Locate the cell with the specified text and output its (x, y) center coordinate. 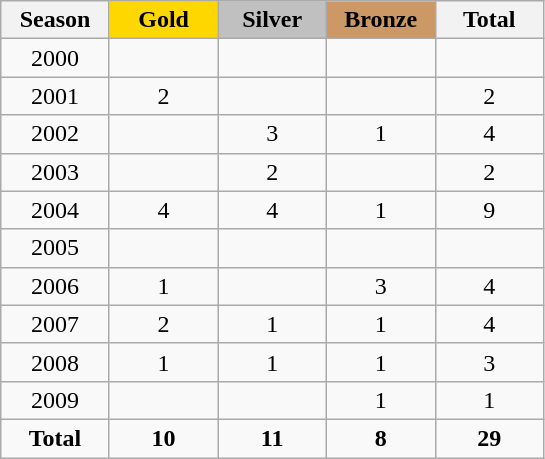
2000 (56, 58)
2001 (56, 96)
Gold (164, 20)
Season (56, 20)
2006 (56, 286)
9 (490, 210)
29 (490, 438)
2007 (56, 324)
2004 (56, 210)
2009 (56, 400)
2005 (56, 248)
Silver (272, 20)
11 (272, 438)
2003 (56, 172)
8 (380, 438)
10 (164, 438)
2008 (56, 362)
Bronze (380, 20)
2002 (56, 134)
